Capture the cell that displays the provided text and extract its [x, y] central coordinate. 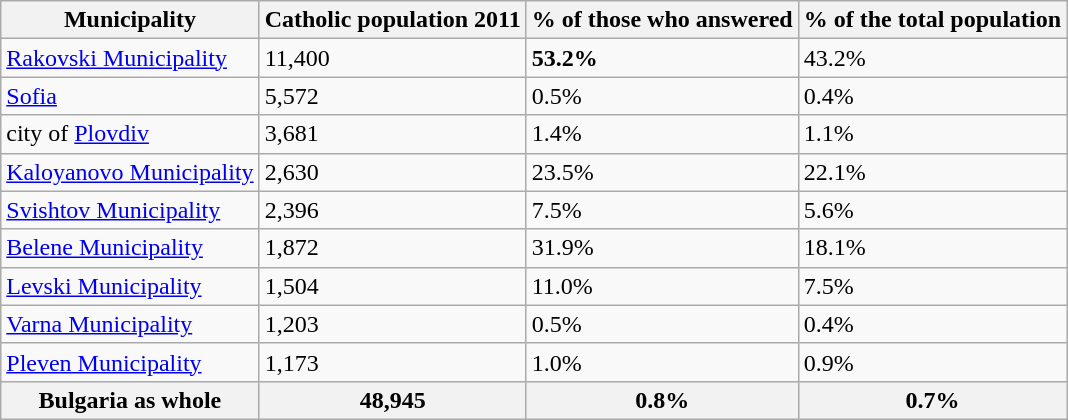
2,630 [392, 172]
0.9% [932, 362]
0.7% [932, 400]
1.0% [662, 362]
0.8% [662, 400]
city of Plovdiv [130, 134]
Varna Municipality [130, 324]
2,396 [392, 210]
Kaloyanovo Municipality [130, 172]
Sofia [130, 96]
1,504 [392, 286]
1,173 [392, 362]
1.4% [662, 134]
48,945 [392, 400]
3,681 [392, 134]
1.1% [932, 134]
Belene Municipality [130, 248]
11.0% [662, 286]
1,203 [392, 324]
% of those who answered [662, 20]
31.9% [662, 248]
11,400 [392, 58]
22.1% [932, 172]
Svishtov Municipality [130, 210]
18.1% [932, 248]
53.2% [662, 58]
5.6% [932, 210]
Levski Municipality [130, 286]
23.5% [662, 172]
Municipality [130, 20]
5,572 [392, 96]
1,872 [392, 248]
43.2% [932, 58]
Rakovski Municipality [130, 58]
Pleven Municipality [130, 362]
% of the total population [932, 20]
Bulgaria as whole [130, 400]
Catholic population 2011 [392, 20]
